Return [x, y] of the center of cell containing provided text 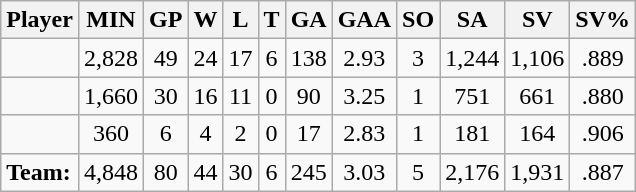
245 [308, 172]
360 [110, 134]
2,828 [110, 58]
GA [308, 20]
L [240, 20]
24 [206, 58]
1,660 [110, 96]
1,931 [538, 172]
.887 [603, 172]
GAA [364, 20]
164 [538, 134]
GP [166, 20]
3.03 [364, 172]
44 [206, 172]
W [206, 20]
.889 [603, 58]
3 [418, 58]
661 [538, 96]
49 [166, 58]
138 [308, 58]
2.83 [364, 134]
16 [206, 96]
80 [166, 172]
1,106 [538, 58]
SA [472, 20]
4,848 [110, 172]
T [272, 20]
751 [472, 96]
Player [40, 20]
2,176 [472, 172]
2.93 [364, 58]
3.25 [364, 96]
5 [418, 172]
.880 [603, 96]
1,244 [472, 58]
Team: [40, 172]
90 [308, 96]
11 [240, 96]
2 [240, 134]
4 [206, 134]
SV% [603, 20]
MIN [110, 20]
.906 [603, 134]
SO [418, 20]
SV [538, 20]
181 [472, 134]
